For the text-containing cell, return its midpoint in [x, y] coordinate format. 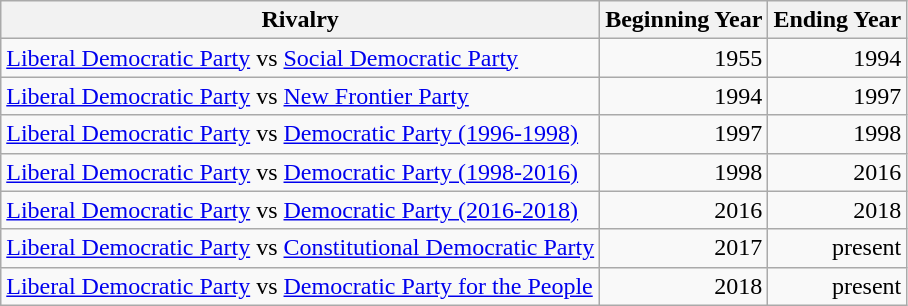
Beginning Year [684, 20]
2017 [684, 248]
1955 [684, 58]
Liberal Democratic Party vs Democratic Party (1996-1998) [300, 134]
Liberal Democratic Party vs Democratic Party for the People [300, 286]
Rivalry [300, 20]
Ending Year [838, 20]
Liberal Democratic Party vs Constitutional Democratic Party [300, 248]
Liberal Democratic Party vs Democratic Party (2016-2018) [300, 210]
Liberal Democratic Party vs Democratic Party (1998-2016) [300, 172]
Liberal Democratic Party vs Social Democratic Party [300, 58]
Liberal Democratic Party vs New Frontier Party [300, 96]
